Capture the cell that displays the provided text and extract its [x, y] central coordinate. 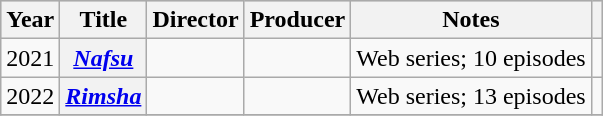
Year [30, 20]
Nafsu [104, 58]
Rimsha [104, 96]
Web series; 10 episodes [471, 58]
2021 [30, 58]
Producer [298, 20]
Notes [471, 20]
Title [104, 20]
Director [196, 20]
Web series; 13 episodes [471, 96]
2022 [30, 96]
